Output the [X, Y] coordinate of the center of the cell containing the given text.  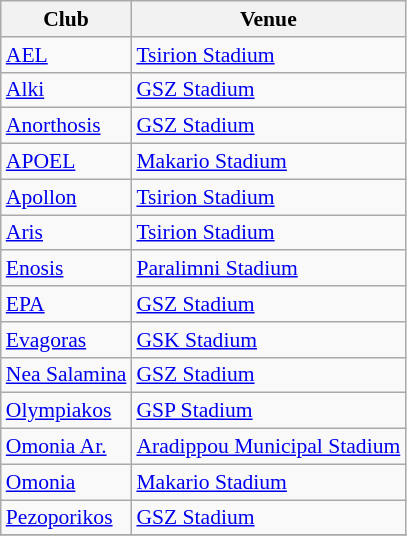
Nea Salamina [66, 375]
Aradippou Municipal Stadium [268, 447]
Paralimni Stadium [268, 269]
GSK Stadium [268, 340]
Apollon [66, 197]
Anorthosis [66, 126]
GSP Stadium [268, 411]
Evagoras [66, 340]
Olympiakos [66, 411]
Pezoporikos [66, 518]
Omonia Ar. [66, 447]
Omonia [66, 482]
APOEL [66, 162]
Venue [268, 19]
EPA [66, 304]
Alki [66, 90]
Aris [66, 233]
Club [66, 19]
Enosis [66, 269]
AEL [66, 55]
